Return [x, y] of the center of cell containing provided text 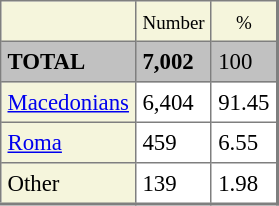
91.45 [244, 102]
6,404 [174, 102]
Other [68, 184]
459 [174, 142]
Roma [68, 142]
100 [244, 61]
1.98 [244, 184]
TOTAL [68, 61]
Macedonians [68, 102]
6.55 [244, 142]
7,002 [174, 61]
139 [174, 184]
% [244, 21]
Number [174, 21]
